Detect which cell encompasses the target text, then output its [X, Y] center coordinate. 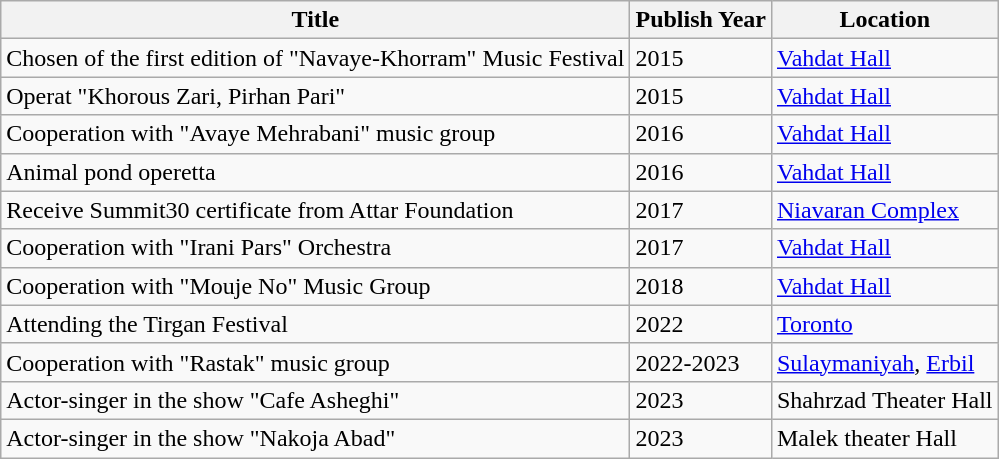
Toronto [884, 324]
Malek theater Hall [884, 438]
2022-2023 [701, 362]
Location [884, 20]
2018 [701, 286]
Cooperation with "Avaye Mehrabani" music group [316, 134]
Actor-singer in the show "Nakoja Abad" [316, 438]
Animal pond operetta [316, 172]
Sulaymaniyah, Erbil [884, 362]
Operat "Khorous Zari, Pirhan Pari" [316, 96]
Receive Summit30 certificate from Attar Foundation [316, 210]
Cooperation with "Rastak" music group [316, 362]
Shahrzad Theater Hall [884, 400]
2022 [701, 324]
Cooperation with "Mouje No" Music Group [316, 286]
Actor-singer in the show "Cafe Asheghi" [316, 400]
Title [316, 20]
Publish Year [701, 20]
Cooperation with "Irani Pars" Orchestra [316, 248]
Chosen of the first edition of "Navaye-Khorram" Music Festival [316, 58]
Attending the Tirgan Festival [316, 324]
Niavaran Complex [884, 210]
